Find where the given text appears and provide that cell's center as [X, Y] coordinate. 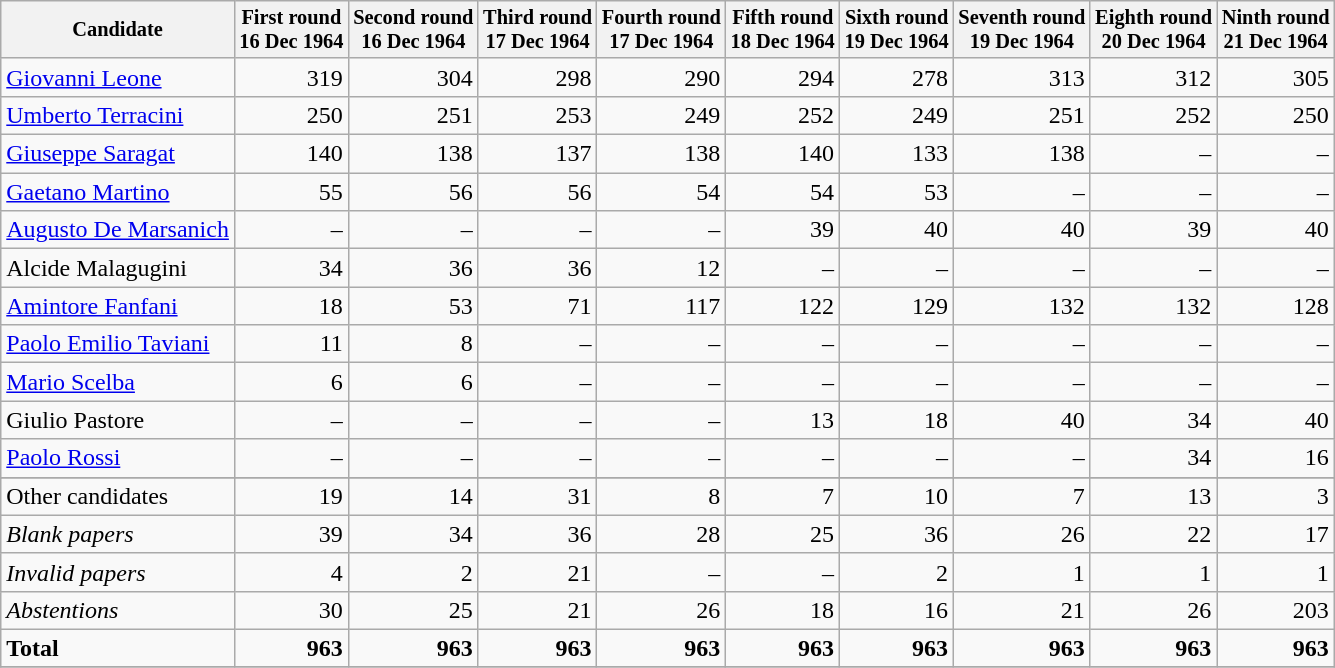
4 [291, 572]
319 [291, 77]
128 [1276, 306]
Fifth round18 Dec 1964 [783, 30]
Eighth round20 Dec 1964 [1154, 30]
278 [897, 77]
14 [413, 496]
19 [291, 496]
313 [1022, 77]
122 [783, 306]
Other candidates [118, 496]
137 [538, 154]
Alcide Malagugini [118, 268]
Invalid papers [118, 572]
12 [662, 268]
3 [1276, 496]
Total [118, 648]
Paolo Emilio Taviani [118, 344]
Gaetano Martino [118, 192]
71 [538, 306]
Sixth round19 Dec 1964 [897, 30]
133 [897, 154]
17 [1276, 534]
28 [662, 534]
22 [1154, 534]
Giulio Pastore [118, 420]
Candidate [118, 30]
Third round17 Dec 1964 [538, 30]
First round16 Dec 1964 [291, 30]
290 [662, 77]
298 [538, 77]
312 [1154, 77]
294 [783, 77]
Paolo Rossi [118, 458]
203 [1276, 610]
31 [538, 496]
Umberto Terracini [118, 115]
Mario Scelba [118, 382]
Seventh round19 Dec 1964 [1022, 30]
Second round16 Dec 1964 [413, 30]
253 [538, 115]
117 [662, 306]
Abstentions [118, 610]
304 [413, 77]
Giuseppe Saragat [118, 154]
11 [291, 344]
129 [897, 306]
30 [291, 610]
Blank papers [118, 534]
55 [291, 192]
Ninth round21 Dec 1964 [1276, 30]
Amintore Fanfani [118, 306]
305 [1276, 77]
Giovanni Leone [118, 77]
Augusto De Marsanich [118, 230]
10 [897, 496]
Fourth round17 Dec 1964 [662, 30]
